Return the [X, Y] coordinate for the center point of the cell that contains the specified text.  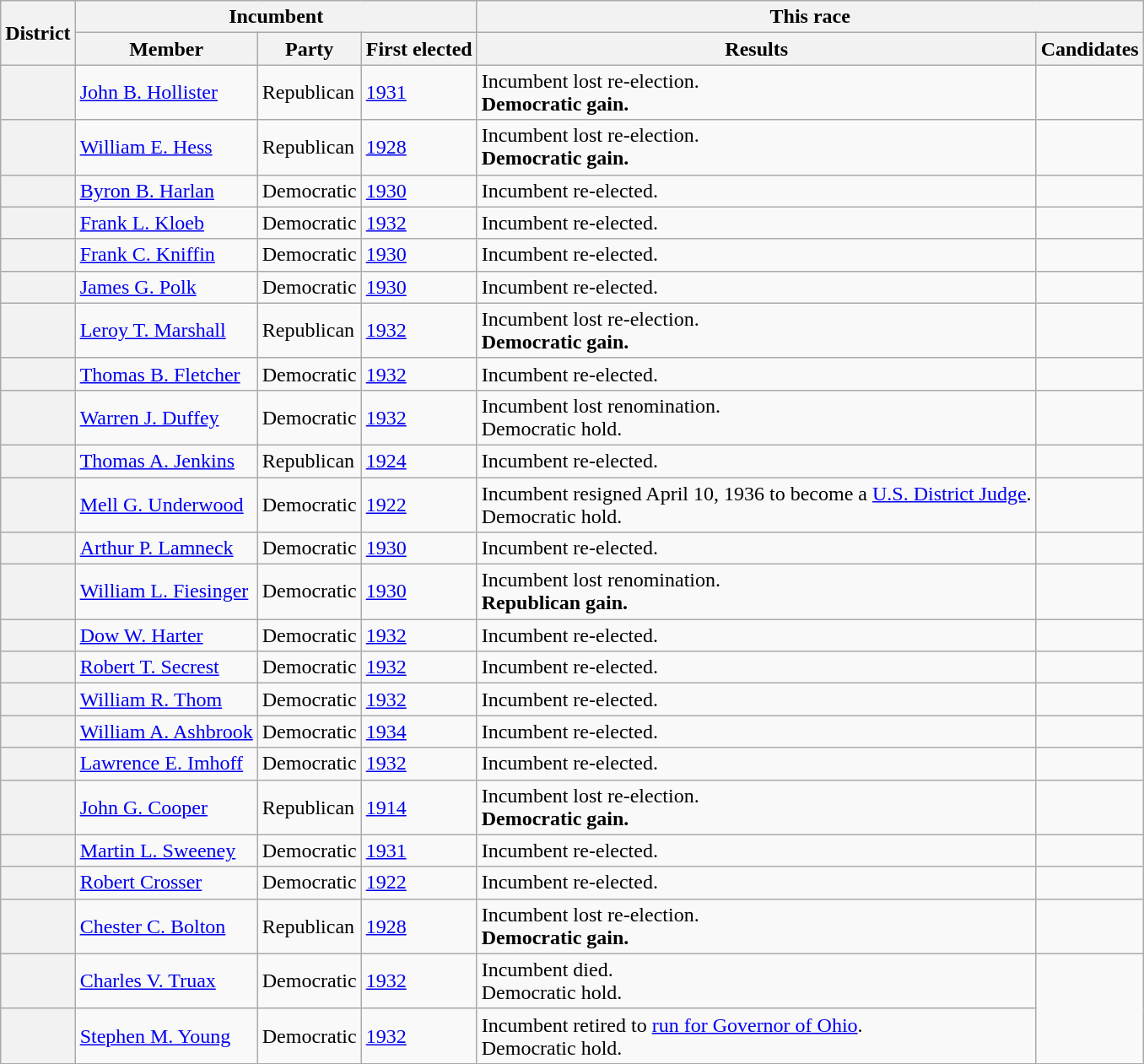
William L. Fiesinger [166, 592]
Party [309, 49]
Leroy T. Marshall [166, 331]
Thomas A. Jenkins [166, 461]
John G. Cooper [166, 807]
1934 [418, 732]
First elected [418, 49]
Member [166, 49]
William E. Hess [166, 147]
Thomas B. Fletcher [166, 374]
Incumbent retired to run for Governor of Ohio.Democratic hold. [756, 1036]
Dow W. Harter [166, 635]
Results [756, 49]
Chester C. Bolton [166, 926]
Frank L. Kloeb [166, 223]
John B. Hollister [166, 93]
Byron B. Harlan [166, 191]
Warren J. Duffey [166, 417]
Lawrence E. Imhoff [166, 764]
James G. Polk [166, 287]
District [38, 33]
This race [810, 17]
1924 [418, 461]
Robert T. Secrest [166, 667]
Candidates [1090, 49]
Mell G. Underwood [166, 505]
Incumbent resigned April 10, 1936 to become a U.S. District Judge.Democratic hold. [756, 505]
Arthur P. Lamneck [166, 548]
William R. Thom [166, 699]
Incumbent lost renomination.Democratic hold. [756, 417]
1914 [418, 807]
Incumbent lost renomination.Republican gain. [756, 592]
Incumbent died.Democratic hold. [756, 980]
Incumbent [276, 17]
Stephen M. Young [166, 1036]
Martin L. Sweeney [166, 851]
Robert Crosser [166, 883]
Charles V. Truax [166, 980]
William A. Ashbrook [166, 732]
Frank C. Kniffin [166, 255]
